Search for the cell housing the specified text and yield its (x, y) center coordinate. 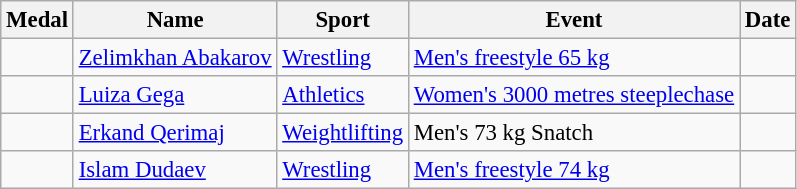
Sport (343, 20)
Men's 73 kg Snatch (574, 133)
Erkand Qerimaj (175, 133)
Men's freestyle 65 kg (574, 58)
Date (768, 20)
Athletics (343, 95)
Luiza Gega (175, 95)
Event (574, 20)
Name (175, 20)
Men's freestyle 74 kg (574, 170)
Weightlifting (343, 133)
Islam Dudaev (175, 170)
Medal (38, 20)
Zelimkhan Abakarov (175, 58)
Women's 3000 metres steeplechase (574, 95)
